Return the [X, Y] coordinate for the center point of the cell that contains the specified text.  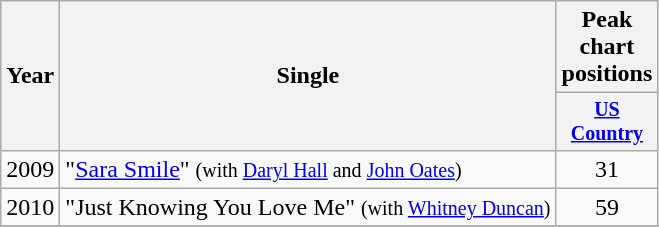
2009 [30, 169]
59 [607, 207]
"Sara Smile" (with Daryl Hall and John Oates) [308, 169]
US Country [607, 122]
"Just Knowing You Love Me" (with Whitney Duncan) [308, 207]
2010 [30, 207]
Peak chart positions [607, 47]
Single [308, 76]
Year [30, 76]
31 [607, 169]
